Return the (x, y) coordinate for the center point of the cell that contains the specified text.  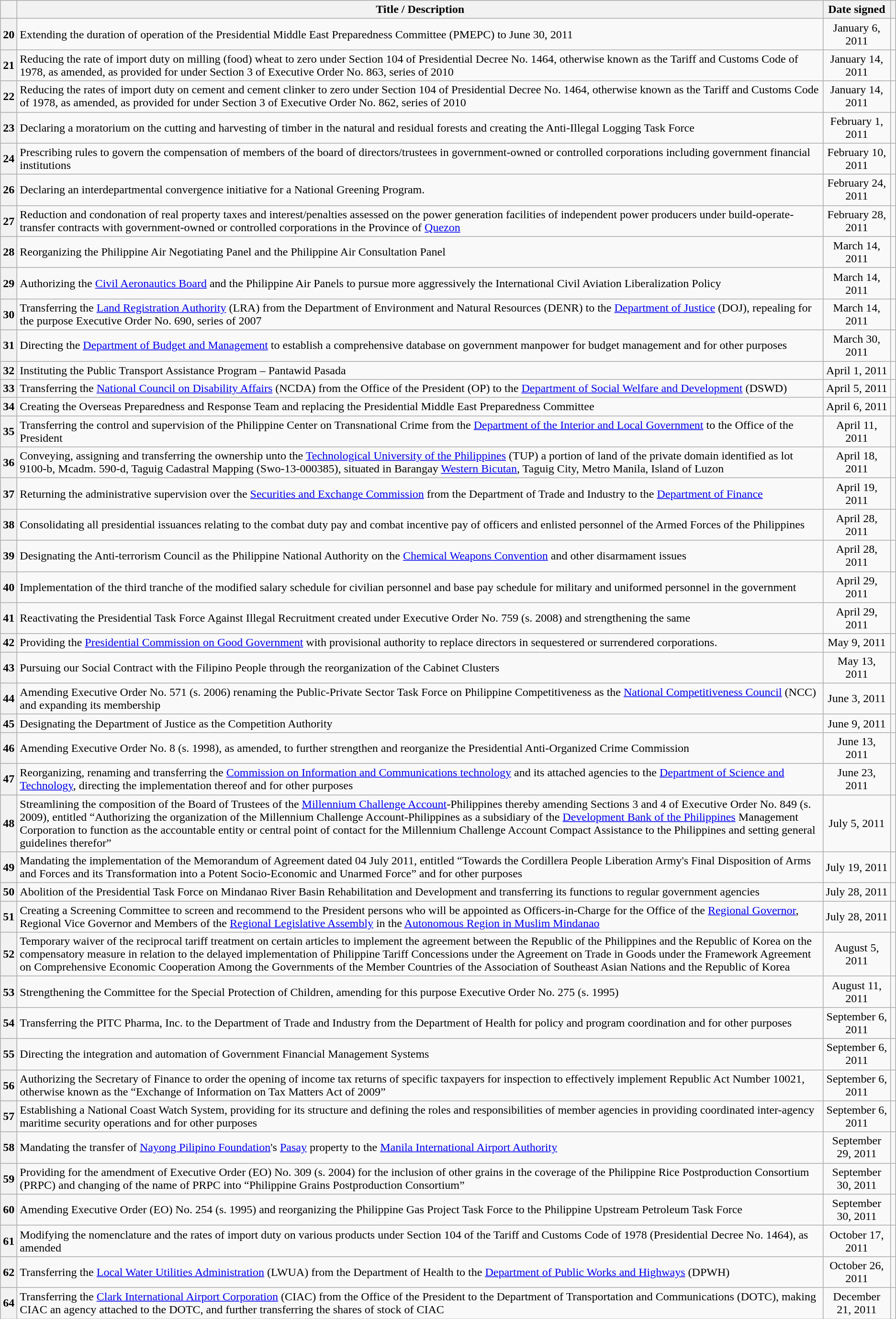
40 (9, 587)
53 (9, 992)
March 30, 2011 (857, 346)
26 (9, 190)
April 18, 2011 (857, 462)
Pursuing our Social Contract with the Filipino People through the reorganization of the Cabinet Clusters (420, 667)
February 1, 2011 (857, 127)
June 13, 2011 (857, 748)
57 (9, 1116)
February 10, 2011 (857, 159)
54 (9, 1023)
45 (9, 723)
Strengthening the Committee for the Special Protection of Children, amending for this purpose Executive Order No. 275 (s. 1995) (420, 992)
August 5, 2011 (857, 954)
Reactivating the Presidential Task Force Against Illegal Recruitment created under Executive Order No. 759 (s. 2008) and strengthening the same (420, 618)
Creating the Overseas Preparedness and Response Team and replacing the Presidential Middle East Preparedness Committee (420, 407)
29 (9, 283)
Designating the Anti-terrorism Council as the Philippine National Authority on the Chemical Weapons Convention and other disarmament issues (420, 556)
39 (9, 556)
May 9, 2011 (857, 643)
23 (9, 127)
April 1, 2011 (857, 370)
42 (9, 643)
July 19, 2011 (857, 867)
Extending the duration of operation of the Presidential Middle East Preparedness Committee (PMEPC) to June 30, 2011 (420, 34)
April 5, 2011 (857, 389)
April 6, 2011 (857, 407)
55 (9, 1054)
64 (9, 1303)
22 (9, 97)
58 (9, 1148)
49 (9, 867)
43 (9, 667)
Transferring the Local Water Utilities Administration (LWUA) from the Department of Health to the Department of Public Works and Highways (DPWH) (420, 1272)
December 21, 2011 (857, 1303)
Mandating the transfer of Nayong Pilipino Foundation's Pasay property to the Manila International Airport Authority (420, 1148)
46 (9, 748)
Declaring an interdepartmental convergence initiative for a National Greening Program. (420, 190)
32 (9, 370)
July 5, 2011 (857, 823)
44 (9, 699)
Directing the integration and automation of Government Financial Management Systems (420, 1054)
Instituting the Public Transport Assistance Program – Pantawid Pasada (420, 370)
September 29, 2011 (857, 1148)
62 (9, 1272)
60 (9, 1210)
56 (9, 1085)
59 (9, 1178)
47 (9, 779)
Title / Description (420, 10)
37 (9, 494)
April 19, 2011 (857, 494)
33 (9, 389)
20 (9, 34)
Date signed (857, 10)
52 (9, 954)
October 17, 2011 (857, 1241)
38 (9, 525)
61 (9, 1241)
34 (9, 407)
Designating the Department of Justice as the Competition Authority (420, 723)
Reorganizing the Philippine Air Negotiating Panel and the Philippine Air Consultation Panel (420, 252)
June 23, 2011 (857, 779)
27 (9, 221)
36 (9, 462)
24 (9, 159)
28 (9, 252)
41 (9, 618)
48 (9, 823)
October 26, 2011 (857, 1272)
January 6, 2011 (857, 34)
30 (9, 314)
Declaring a moratorium on the cutting and harvesting of timber in the natural and residual forests and creating the Anti-Illegal Logging Task Force (420, 127)
February 28, 2011 (857, 221)
June 3, 2011 (857, 699)
Providing the Presidential Commission on Good Government with provisional authority to replace directors in sequestered or surrendered corporations. (420, 643)
April 11, 2011 (857, 432)
50 (9, 892)
35 (9, 432)
31 (9, 346)
51 (9, 917)
May 13, 2011 (857, 667)
February 24, 2011 (857, 190)
Amending Executive Order No. 8 (s. 1998), as amended, to further strengthen and reorganize the Presidential Anti-Organized Crime Commission (420, 748)
August 11, 2011 (857, 992)
21 (9, 65)
June 9, 2011 (857, 723)
